Return the (x, y) coordinate for the center point of the cell that contains the specified text.  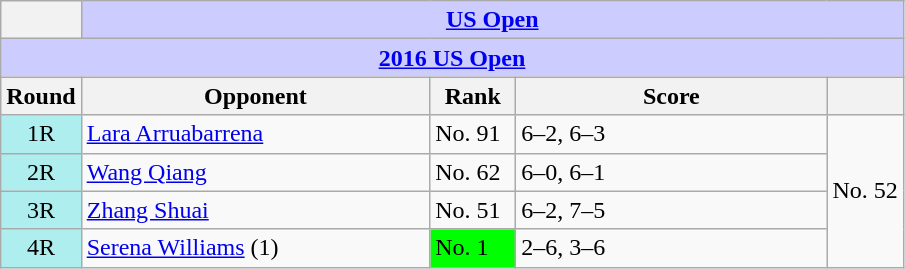
Zhang Shuai (256, 210)
6–2, 6–3 (672, 134)
No. 51 (473, 210)
Serena Williams (1) (256, 248)
No. 1 (473, 248)
No. 52 (865, 191)
4R (41, 248)
2R (41, 172)
6–2, 7–5 (672, 210)
Round (41, 96)
No. 91 (473, 134)
1R (41, 134)
Score (672, 96)
2016 US Open (452, 58)
Rank (473, 96)
Wang Qiang (256, 172)
2–6, 3–6 (672, 248)
US Open (492, 20)
Opponent (256, 96)
Lara Arruabarrena (256, 134)
3R (41, 210)
No. 62 (473, 172)
6–0, 6–1 (672, 172)
